For the text-containing cell, return its midpoint in [x, y] coordinate format. 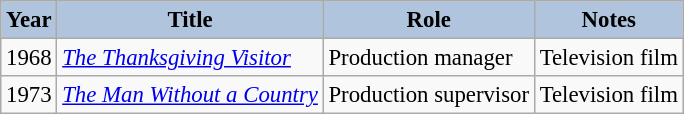
Year [29, 20]
Title [190, 20]
Role [428, 20]
1973 [29, 95]
The Man Without a Country [190, 95]
Production manager [428, 58]
The Thanksgiving Visitor [190, 58]
1968 [29, 58]
Notes [608, 20]
Production supervisor [428, 95]
